Return (X, Y) of the center of cell containing provided text 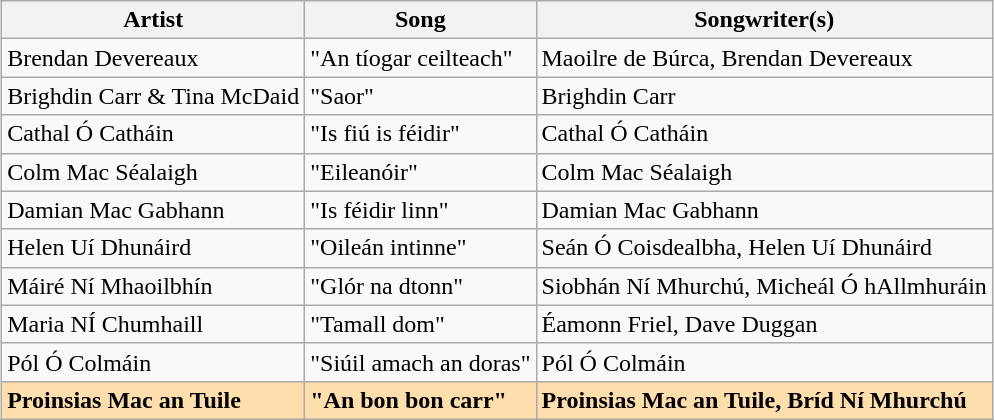
"Glór na dtonn" (420, 286)
Brighdin Carr (764, 96)
"Siúil amach an doras" (420, 362)
Artist (154, 20)
Éamonn Friel, Dave Duggan (764, 324)
"Is féidir linn" (420, 210)
Proinsias Mac an Tuile (154, 400)
Proinsias Mac an Tuile, Bríd Ní Mhurchú (764, 400)
Songwriter(s) (764, 20)
Seán Ó Coisdealbha, Helen Uí Dhunáird (764, 248)
Maoilre de Búrca, Brendan Devereaux (764, 58)
"Is fiú is féidir" (420, 134)
Helen Uí Dhunáird (154, 248)
Máiré Ní Mhaoilbhín (154, 286)
"Oileán intinne" (420, 248)
"An bon bon carr" (420, 400)
Brighdin Carr & Tina McDaid (154, 96)
Brendan Devereaux (154, 58)
"An tíogar ceilteach" (420, 58)
"Eileanóir" (420, 172)
"Saor" (420, 96)
Siobhán Ní Mhurchú, Micheál Ó hAllmhuráin (764, 286)
Song (420, 20)
Maria NÍ Chumhaill (154, 324)
"Tamall dom" (420, 324)
